Detect which cell encompasses the target text, then output its [X, Y] center coordinate. 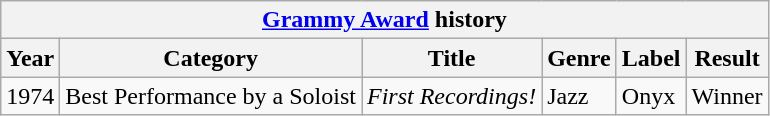
Jazz [580, 96]
Best Performance by a Soloist [211, 96]
Onyx [651, 96]
First Recordings! [452, 96]
Title [452, 58]
Result [727, 58]
Genre [580, 58]
Grammy Award history [384, 20]
1974 [30, 96]
Label [651, 58]
Winner [727, 96]
Year [30, 58]
Category [211, 58]
